Determine the (X, Y) coordinate at the center of the cell enclosing the given text.  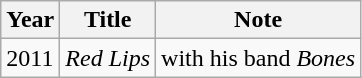
2011 (30, 58)
Note (258, 20)
Red Lips (108, 58)
Year (30, 20)
Title (108, 20)
with his band Bones (258, 58)
